Detect which cell encompasses the target text, then output its (X, Y) center coordinate. 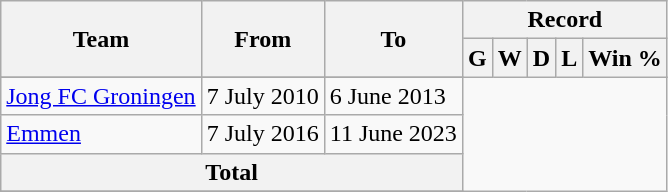
From (262, 39)
Emmen (101, 134)
7 July 2010 (262, 96)
G (477, 58)
W (510, 58)
11 June 2023 (393, 134)
Record (564, 20)
Team (101, 39)
Jong FC Groningen (101, 96)
6 June 2013 (393, 96)
Total (232, 172)
D (541, 58)
Win % (626, 58)
L (570, 58)
To (393, 39)
7 July 2016 (262, 134)
